Extract the (x, y) coordinate from the center of the cell holding the provided text.  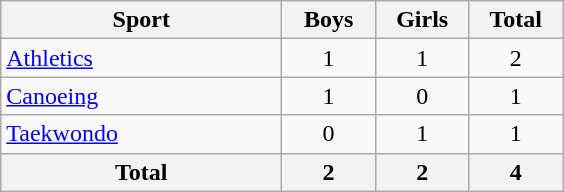
Sport (142, 20)
Taekwondo (142, 134)
Canoeing (142, 96)
Athletics (142, 58)
4 (516, 172)
Girls (422, 20)
Boys (329, 20)
